Extract the [X, Y] coordinate from the center of the cell holding the provided text.  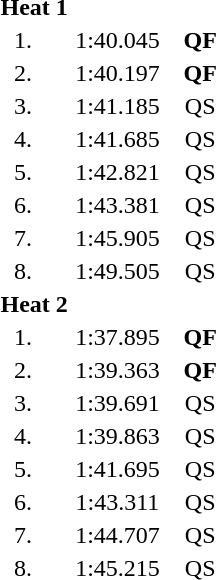
1:39.363 [118, 370]
1:49.505 [118, 271]
1:43.381 [118, 205]
1:42.821 [118, 172]
1:39.863 [118, 436]
1:44.707 [118, 535]
1:45.905 [118, 238]
1:37.895 [118, 337]
1:40.197 [118, 73]
1:41.685 [118, 139]
1:43.311 [118, 502]
1:39.691 [118, 403]
1:41.185 [118, 106]
1:40.045 [118, 40]
1:41.695 [118, 469]
